Find where the given text appears and provide that cell's center as [x, y] coordinate. 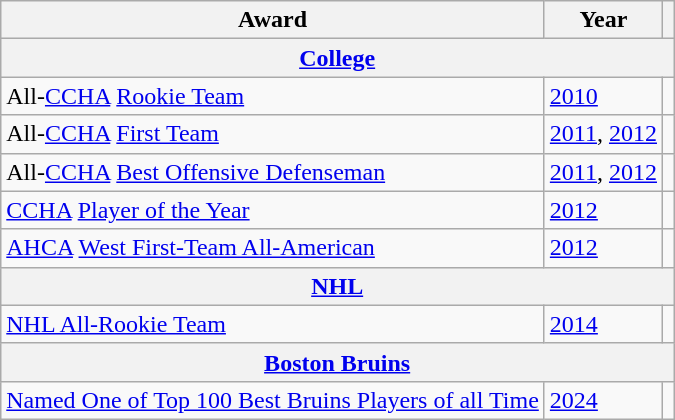
NHL [338, 286]
2014 [603, 324]
CCHA Player of the Year [273, 210]
AHCA West First-Team All-American [273, 248]
Named One of Top 100 Best Bruins Players of all Time [273, 400]
2024 [603, 400]
All-CCHA Best Offensive Defenseman [273, 172]
Year [603, 20]
All-CCHA First Team [273, 134]
Award [273, 20]
NHL All-Rookie Team [273, 324]
Boston Bruins [338, 362]
All-CCHA Rookie Team [273, 96]
College [338, 58]
2010 [603, 96]
